Find where the given text appears and provide that cell's center as [x, y] coordinate. 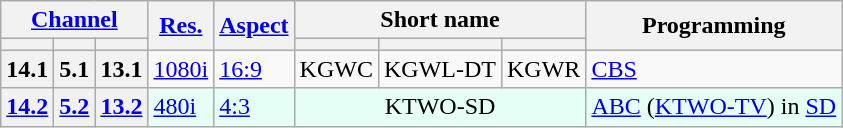
KGWR [543, 69]
14.2 [28, 107]
Res. [181, 26]
CBS [714, 69]
16:9 [254, 69]
ABC (KTWO-TV) in SD [714, 107]
5.2 [74, 107]
14.1 [28, 69]
KGWC [336, 69]
Channel [74, 20]
Short name [440, 20]
KTWO-SD [440, 107]
Programming [714, 26]
13.2 [122, 107]
5.1 [74, 69]
480i [181, 107]
4:3 [254, 107]
Aspect [254, 26]
KGWL-DT [440, 69]
13.1 [122, 69]
1080i [181, 69]
